From the cell containing the given text, extract its center point as (X, Y) coordinate. 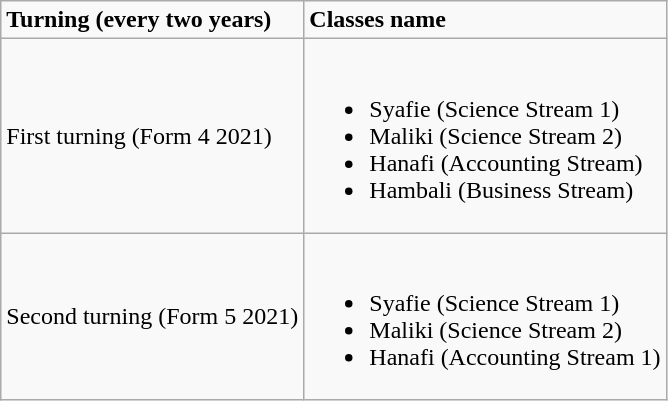
Classes name (485, 20)
Turning (every two years) (152, 20)
First turning (Form 4 2021) (152, 136)
Second turning (Form 5 2021) (152, 316)
Syafie (Science Stream 1)Maliki (Science Stream 2)Hanafi (Accounting Stream)Hambali (Business Stream) (485, 136)
Syafie (Science Stream 1)Maliki (Science Stream 2)Hanafi (Accounting Stream 1) (485, 316)
